Scan for the cell matching the given text and deliver its [X, Y] coordinate at center. 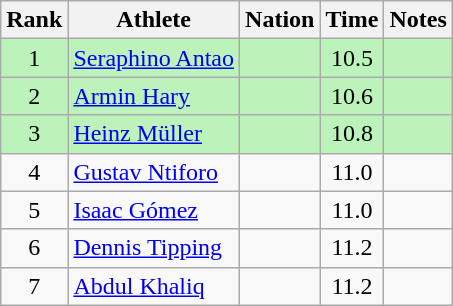
Armin Hary [154, 96]
3 [34, 134]
Notes [418, 20]
10.8 [352, 134]
10.5 [352, 58]
1 [34, 58]
10.6 [352, 96]
Isaac Gómez [154, 210]
6 [34, 248]
Time [352, 20]
Seraphino Antao [154, 58]
Rank [34, 20]
Athlete [154, 20]
2 [34, 96]
Abdul Khaliq [154, 286]
4 [34, 172]
5 [34, 210]
Gustav Ntiforo [154, 172]
7 [34, 286]
Dennis Tipping [154, 248]
Heinz Müller [154, 134]
Nation [280, 20]
